Detect which cell encompasses the target text, then output its [X, Y] center coordinate. 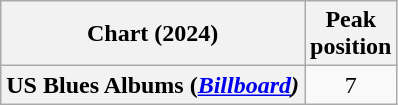
Chart (2024) [153, 34]
US Blues Albums (Billboard) [153, 85]
Peakposition [351, 34]
7 [351, 85]
